Pinpoint the cell where the given text exists, returning its (x, y) midpoint coordinate. 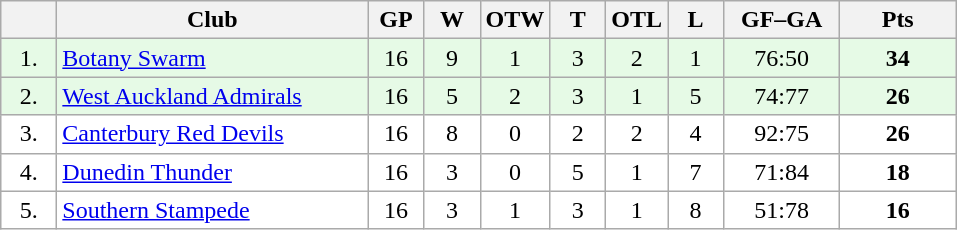
T (578, 20)
71:84 (782, 172)
74:77 (782, 96)
3. (29, 134)
Club (212, 20)
Pts (898, 20)
GP (396, 20)
34 (898, 58)
2. (29, 96)
1. (29, 58)
76:50 (782, 58)
7 (696, 172)
9 (452, 58)
OTL (637, 20)
Southern Stampede (212, 210)
W (452, 20)
L (696, 20)
West Auckland Admirals (212, 96)
GF–GA (782, 20)
92:75 (782, 134)
Dunedin Thunder (212, 172)
Canterbury Red Devils (212, 134)
4. (29, 172)
5. (29, 210)
18 (898, 172)
Botany Swarm (212, 58)
51:78 (782, 210)
OTW (515, 20)
4 (696, 134)
